Determine the (X, Y) coordinate at the center of the cell enclosing the given text.  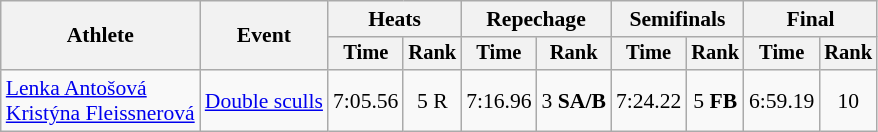
Repechage (536, 19)
5 FB (715, 100)
Semifinals (678, 19)
10 (848, 100)
5 R (432, 100)
6:59.19 (782, 100)
7:16.96 (498, 100)
Athlete (100, 36)
Heats (394, 19)
Event (264, 36)
7:24.22 (648, 100)
Final (810, 19)
3 SA/B (574, 100)
7:05.56 (366, 100)
Double sculls (264, 100)
Lenka AntošováKristýna Fleissnerová (100, 100)
